From the cell containing the given text, extract its center point as [X, Y] coordinate. 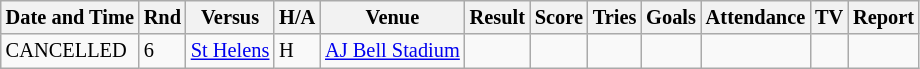
H [297, 51]
CANCELLED [70, 51]
Attendance [756, 17]
TV [829, 17]
Versus [230, 17]
St Helens [230, 51]
Tries [614, 17]
Result [498, 17]
Report [884, 17]
6 [162, 51]
H/A [297, 17]
Date and Time [70, 17]
AJ Bell Stadium [392, 51]
Rnd [162, 17]
Goals [671, 17]
Score [559, 17]
Venue [392, 17]
